Provide the (X, Y) coordinate of the cell's center where the given text is located.  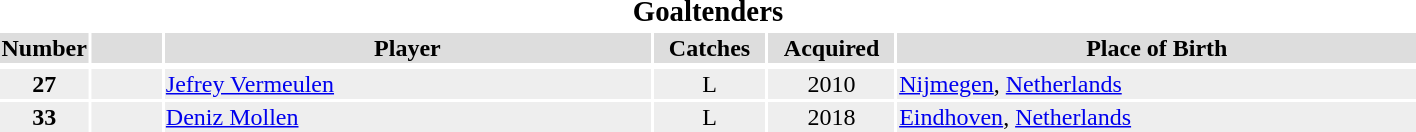
2010 (832, 84)
27 (44, 84)
Player (407, 48)
Deniz Mollen (407, 117)
2018 (832, 117)
Eindhoven, Netherlands (1157, 117)
Place of Birth (1157, 48)
33 (44, 117)
Catches (709, 48)
Number (44, 48)
Acquired (832, 48)
Jefrey Vermeulen (407, 84)
Nijmegen, Netherlands (1157, 84)
